Search for the cell housing the specified text and yield its (x, y) center coordinate. 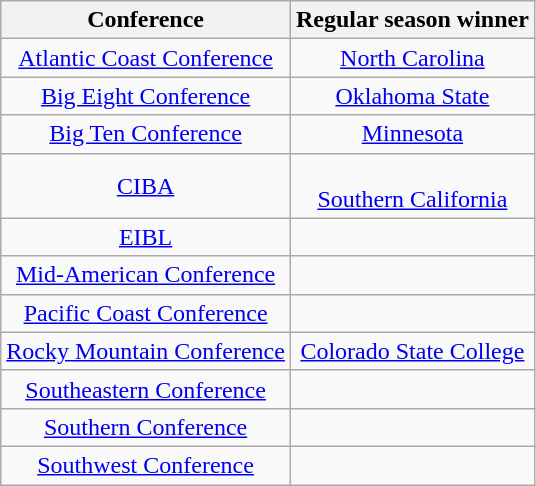
Southern California (412, 186)
Rocky Mountain Conference (146, 351)
Conference (146, 20)
Oklahoma State (412, 96)
Regular season winner (412, 20)
Southwest Conference (146, 465)
Southeastern Conference (146, 389)
Pacific Coast Conference (146, 313)
North Carolina (412, 58)
Southern Conference (146, 427)
Atlantic Coast Conference (146, 58)
Minnesota (412, 134)
Big Eight Conference (146, 96)
EIBL (146, 237)
CIBA (146, 186)
Big Ten Conference (146, 134)
Colorado State College (412, 351)
Mid-American Conference (146, 275)
